Return the [X, Y] coordinate for the center point of the cell that contains the specified text.  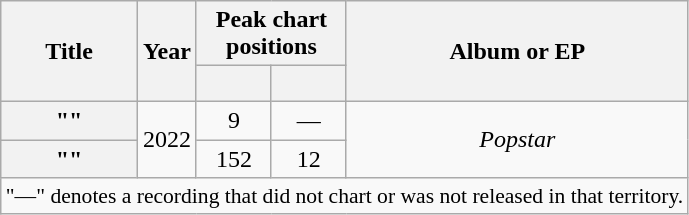
Popstar [517, 139]
Year [166, 52]
Peak chart positions [271, 34]
9 [234, 120]
2022 [166, 139]
12 [308, 159]
Title [70, 52]
— [308, 120]
Album or EP [517, 52]
"—" denotes a recording that did not chart or was not released in that territory. [345, 196]
152 [234, 159]
